Determine the [x, y] coordinate at the center of the cell enclosing the given text.  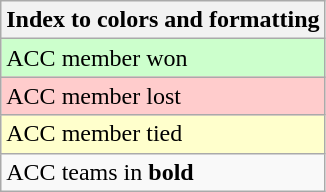
ACC member won [163, 58]
ACC member lost [163, 96]
Index to colors and formatting [163, 20]
ACC member tied [163, 134]
ACC teams in bold [163, 172]
